For the text-containing cell, return its midpoint in [X, Y] coordinate format. 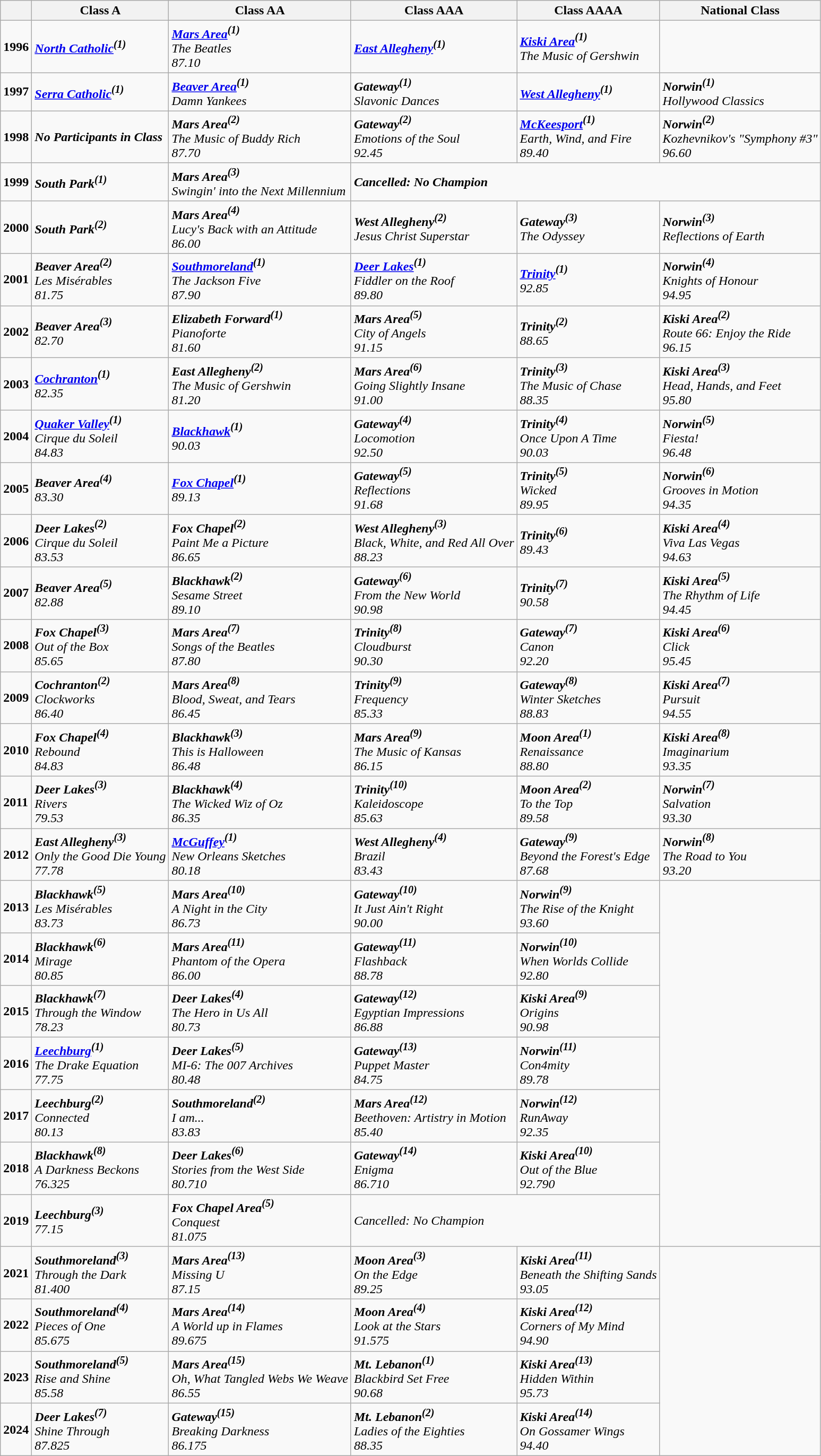
Mars Area(8)Blood, Sweat, and Tears86.45 [260, 698]
West Allegheny(3)Black, White, and Red All Over88.23 [434, 541]
Fox Chapel(1)89.13 [260, 489]
Gateway(6)From the New World90.98 [434, 593]
Kiski Area(1)The Music of Gershwin [588, 47]
2010 [16, 750]
2008 [16, 645]
Mars Area(7)Songs of the Beatles87.80 [260, 645]
Trinity(6)89.43 [588, 541]
Mars Area(11)Phantom of the Opera86.00 [260, 959]
Mars Area(2)The Music of Buddy Rich87.70 [260, 137]
1996 [16, 47]
No Participants in Class [100, 137]
Gateway(11)Flashback88.78 [434, 959]
Fox Chapel Area(5)Conquest81.075 [260, 1221]
Norwin(8)The Road to You93.20 [740, 855]
Beaver Area(5)82.88 [100, 593]
Elizabeth Forward(1)Pianoforte81.60 [260, 332]
Southmoreland(3)Through the Dark81.400 [100, 1273]
Southmoreland(5)Rise and Shine85.58 [100, 1377]
Gateway(5)Reflections91.68 [434, 489]
McGuffey(1)New Orleans Sketches80.18 [260, 855]
Kiski Area(13)Hidden Within95.73 [588, 1377]
2014 [16, 959]
Gateway(15)Breaking Darkness86.175 [260, 1430]
Mars Area(6)Going Slightly Insane91.00 [434, 384]
Beaver Area(3)82.70 [100, 332]
2011 [16, 802]
2019 [16, 1221]
Blackhawk(1)90.03 [260, 436]
Fox Chapel(3)Out of the Box85.65 [100, 645]
Gateway(9)Beyond the Forest's Edge87.68 [588, 855]
Kiski Area(4)Viva Las Vegas94.63 [740, 541]
Class A [100, 11]
2024 [16, 1430]
Blackhawk(5)Les Misérables83.73 [100, 907]
Beaver Area(1)Damn Yankees [260, 92]
2005 [16, 489]
Mt. Lebanon(1)Blackbird Set Free90.68 [434, 1377]
2018 [16, 1168]
Norwin(12)RunAway92.35 [588, 1116]
East Allegheny(1) [434, 47]
2001 [16, 280]
Mars Area(12)Beethoven: Artistry in Motion85.40 [434, 1116]
Leechburg(2)Connected80.13 [100, 1116]
Deer Lakes(3)Rivers79.53 [100, 802]
Southmoreland(4)Pieces of One85.675 [100, 1325]
Mars Area(10)A Night in the City86.73 [260, 907]
Southmoreland(2)I am...83.83 [260, 1116]
McKeesport(1)Earth, Wind, and Fire89.40 [588, 137]
Serra Catholic(1) [100, 92]
National Class [740, 11]
Leechburg(1)The Drake Equation77.75 [100, 1064]
Gateway(3)The Odyssey [588, 227]
2021 [16, 1273]
Kiski Area(14)On Gossamer Wings94.40 [588, 1430]
Blackhawk(3)This is Halloween86.48 [260, 750]
Kiski Area(12)Corners of My Mind94.90 [588, 1325]
Gateway(7)Canon92.20 [588, 645]
Trinity(2)88.65 [588, 332]
2012 [16, 855]
2017 [16, 1116]
Mars Area(9)The Music of Kansas86.15 [434, 750]
Moon Area(4)Look at the Stars91.575 [434, 1325]
2003 [16, 384]
1999 [16, 182]
Norwin(7)Salvation93.30 [740, 802]
2022 [16, 1325]
Blackhawk(4)The Wicked Wiz of Oz86.35 [260, 802]
Mars Area(14)A World up in Flames89.675 [260, 1325]
Deer Lakes(2)Cirque du Soleil83.53 [100, 541]
Mars Area(5)City of Angels91.15 [434, 332]
Deer Lakes(4)The Hero in Us All80.73 [260, 1011]
Mars Area(15)Oh, What Tangled Webs We Weave86.55 [260, 1377]
Beaver Area(2)Les Misérables81.75 [100, 280]
Quaker Valley(1)Cirque du Soleil84.83 [100, 436]
2006 [16, 541]
Trinity(7)90.58 [588, 593]
Cochranton(2)Clockworks86.40 [100, 698]
1997 [16, 92]
Southmoreland(1)The Jackson Five87.90 [260, 280]
Gateway(14)Enigma86.710 [434, 1168]
2016 [16, 1064]
2023 [16, 1377]
Deer Lakes(1)Fiddler on the Roof89.80 [434, 280]
West Allegheny(4)Brazil83.43 [434, 855]
2009 [16, 698]
Moon Area(1)Renaissance88.80 [588, 750]
Mars Area(4)Lucy's Back with an Attitude86.00 [260, 227]
Mars Area(1)The Beatles87.10 [260, 47]
Norwin(4)Knights of Honour94.95 [740, 280]
Kiski Area(5)The Rhythm of Life94.45 [740, 593]
East Allegheny(3)Only the Good Die Young77.78 [100, 855]
Trinity(9)Frequency85.33 [434, 698]
South Park(1) [100, 182]
Norwin(3)Reflections of Earth [740, 227]
East Allegheny(2)The Music of Gershwin81.20 [260, 384]
Kiski Area(11)Beneath the Shifting Sands93.05 [588, 1273]
Fox Chapel(2)Paint Me a Picture86.65 [260, 541]
Mt. Lebanon(2)Ladies of the Eighties88.35 [434, 1430]
Blackhawk(8)A Darkness Beckons76.325 [100, 1168]
North Catholic(1) [100, 47]
Moon Area(2)To the Top89.58 [588, 802]
Blackhawk(2)Sesame Street89.10 [260, 593]
Deer Lakes(7)Shine Through87.825 [100, 1430]
Cochranton(1)82.35 [100, 384]
Trinity(4)Once Upon A Time90.03 [588, 436]
Class AA [260, 11]
Norwin(2)Kozhevnikov's "Symphony #3"96.60 [740, 137]
2015 [16, 1011]
Class AAAA [588, 11]
2007 [16, 593]
Mars Area(3)Swingin' into the Next Millennium [260, 182]
Gateway(2)Emotions of the Soul92.45 [434, 137]
Blackhawk(6)Mirage80.85 [100, 959]
Deer Lakes(6)Stories from the West Side80.710 [260, 1168]
Leechburg(3)77.15 [100, 1221]
Gateway(10)It Just Ain't Right90.00 [434, 907]
Blackhawk(7)Through the Window78.23 [100, 1011]
2000 [16, 227]
Kiski Area(2)Route 66: Enjoy the Ride96.15 [740, 332]
Kiski Area(7)Pursuit94.55 [740, 698]
Mars Area(13)Missing U87.15 [260, 1273]
Norwin(10)When Worlds Collide92.80 [588, 959]
Kiski Area(10)Out of the Blue92.790 [588, 1168]
Norwin(5)Fiesta!96.48 [740, 436]
West Allegheny(2)Jesus Christ Superstar [434, 227]
Trinity(5)Wicked89.95 [588, 489]
Class AAA [434, 11]
Kiski Area(9)Origins90.98 [588, 1011]
Trinity(1)92.85 [588, 280]
Kiski Area(3)Head, Hands, and Feet95.80 [740, 384]
Norwin(6)Grooves in Motion94.35 [740, 489]
Norwin(9)The Rise of the Knight93.60 [588, 907]
Gateway(8)Winter Sketches88.83 [588, 698]
Gateway(1)Slavonic Dances [434, 92]
Gateway(4)Locomotion92.50 [434, 436]
Trinity(3)The Music of Chase88.35 [588, 384]
2013 [16, 907]
Beaver Area(4)83.30 [100, 489]
Kiski Area(8)Imaginarium93.35 [740, 750]
Trinity(10)Kaleidoscope85.63 [434, 802]
Norwin(11)Con4mity89.78 [588, 1064]
Deer Lakes(5)MI-6: The 007 Archives80.48 [260, 1064]
1998 [16, 137]
South Park(2) [100, 227]
Norwin(1)Hollywood Classics [740, 92]
2004 [16, 436]
Fox Chapel(4)Rebound84.83 [100, 750]
2002 [16, 332]
Moon Area(3)On the Edge89.25 [434, 1273]
Gateway(13)Puppet Master84.75 [434, 1064]
Gateway(12)Egyptian Impressions86.88 [434, 1011]
Trinity(8)Cloudburst90.30 [434, 645]
Kiski Area(6)Click95.45 [740, 645]
West Allegheny(1) [588, 92]
